Scan for the cell matching the given text and deliver its (x, y) coordinate at center. 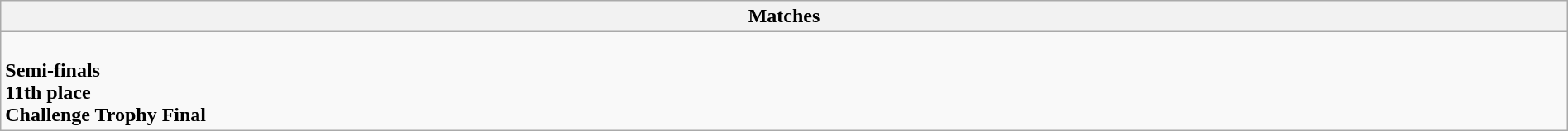
Semi-finals 11th place Challenge Trophy Final (784, 81)
Matches (784, 16)
